Scan for the cell matching the given text and deliver its [X, Y] coordinate at center. 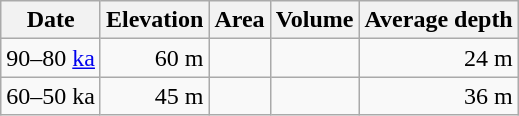
60–50 ka [51, 96]
Elevation [154, 20]
Volume [314, 20]
60 m [154, 58]
45 m [154, 96]
Average depth [438, 20]
Area [240, 20]
Date [51, 20]
90–80 ka [51, 58]
24 m [438, 58]
36 m [438, 96]
